Identify which cell holds the provided text, then report its [X, Y] central coordinate. 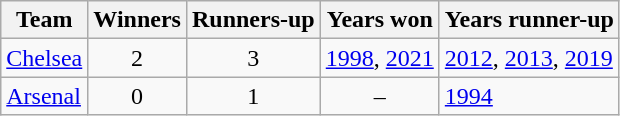
1998, 2021 [380, 58]
Runners-up [253, 20]
Years runner-up [529, 20]
3 [253, 58]
0 [138, 96]
2 [138, 58]
Chelsea [44, 58]
Arsenal [44, 96]
Years won [380, 20]
– [380, 96]
1994 [529, 96]
Winners [138, 20]
Team [44, 20]
2012, 2013, 2019 [529, 58]
1 [253, 96]
